Scan for the cell matching the given text and deliver its (X, Y) coordinate at center. 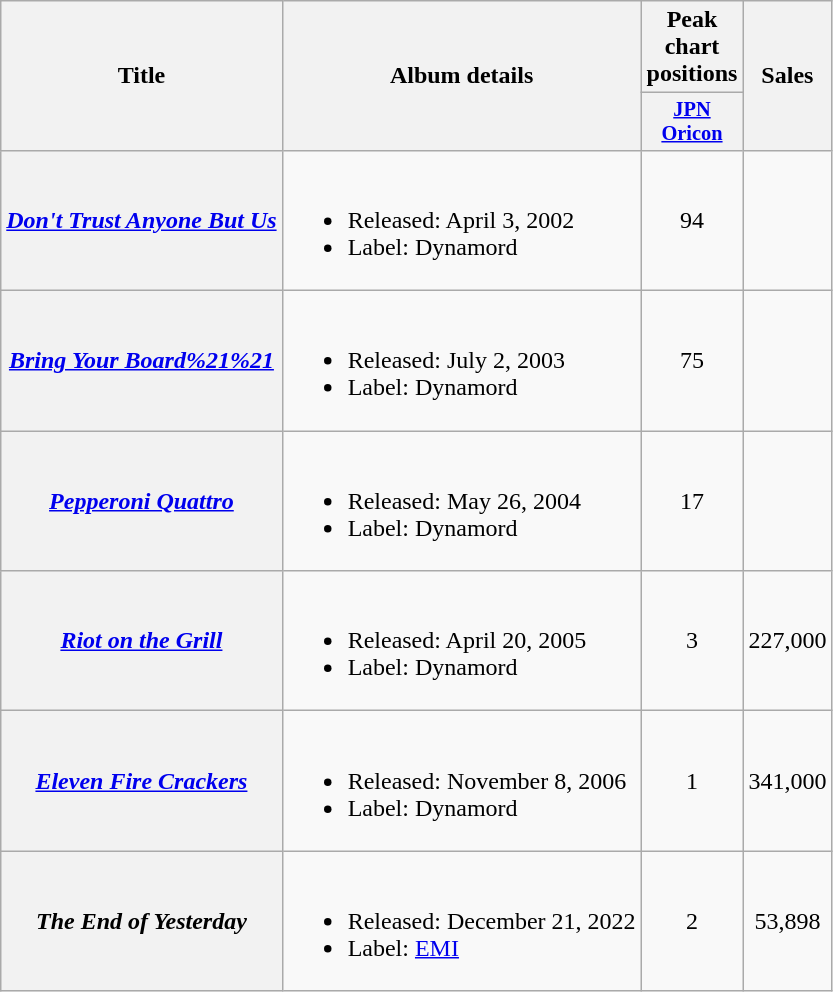
341,000 (788, 781)
2 (692, 921)
Riot on the Grill (142, 641)
JPNOricon (692, 122)
Title (142, 76)
3 (692, 641)
Don't Trust Anyone But Us (142, 220)
227,000 (788, 641)
Eleven Fire Crackers (142, 781)
Bring Your Board%21%21 (142, 361)
94 (692, 220)
75 (692, 361)
Released: July 2, 2003Label: Dynamord (462, 361)
Released: April 3, 2002Label: Dynamord (462, 220)
Peak chart positions (692, 47)
53,898 (788, 921)
The End of Yesterday (142, 921)
Released: May 26, 2004Label: Dynamord (462, 501)
Album details (462, 76)
17 (692, 501)
Released: November 8, 2006Label: Dynamord (462, 781)
Pepperoni Quattro (142, 501)
Released: December 21, 2022Label: EMI (462, 921)
Released: April 20, 2005Label: Dynamord (462, 641)
Sales (788, 76)
1 (692, 781)
